Locate the cell with the specified text and output its (X, Y) center coordinate. 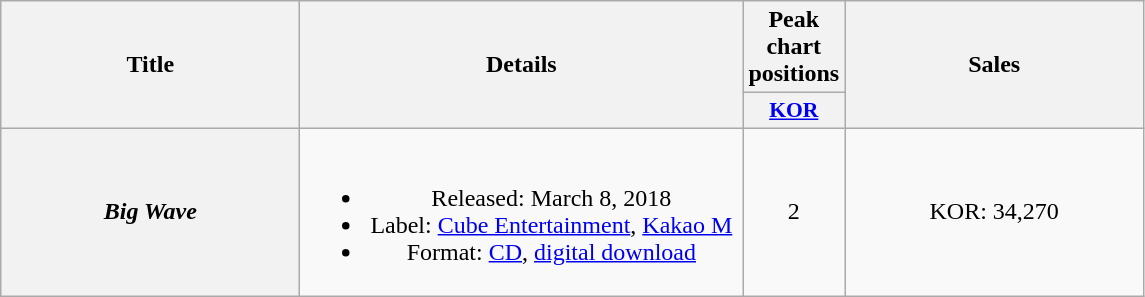
KOR: 34,270 (994, 212)
Peak chart positions (794, 47)
Details (522, 65)
Sales (994, 65)
Title (150, 65)
Released: March 8, 2018Label: Cube Entertainment, Kakao MFormat: CD, digital download (522, 212)
2 (794, 212)
KOR (794, 111)
Big Wave (150, 212)
